Determine the [x, y] coordinate at the center of the cell enclosing the given text.  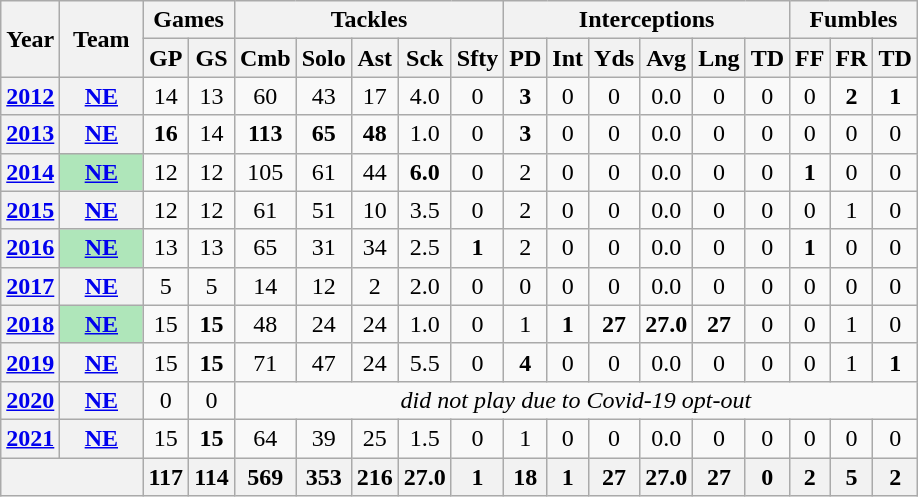
GS [212, 58]
34 [374, 248]
71 [265, 362]
2.5 [424, 248]
Interceptions [647, 20]
105 [265, 172]
Int [568, 58]
4 [526, 362]
353 [324, 477]
569 [265, 477]
2020 [30, 400]
10 [374, 210]
PD [526, 58]
117 [166, 477]
60 [265, 96]
31 [324, 248]
2014 [30, 172]
Avg [666, 58]
1.5 [424, 438]
25 [374, 438]
2013 [30, 134]
47 [324, 362]
64 [265, 438]
Games [189, 20]
Team [102, 39]
113 [265, 134]
16 [166, 134]
18 [526, 477]
Cmb [265, 58]
43 [324, 96]
Fumbles [854, 20]
114 [212, 477]
FF [810, 58]
Solo [324, 58]
Lng [719, 58]
did not play due to Covid-19 opt-out [576, 400]
2018 [30, 324]
3.5 [424, 210]
4.0 [424, 96]
2021 [30, 438]
44 [374, 172]
Yds [614, 58]
2019 [30, 362]
2015 [30, 210]
Year [30, 39]
Ast [374, 58]
5.5 [424, 362]
2017 [30, 286]
6.0 [424, 172]
2016 [30, 248]
51 [324, 210]
Tackles [368, 20]
Sck [424, 58]
GP [166, 58]
Sfty [477, 58]
2012 [30, 96]
2.0 [424, 286]
39 [324, 438]
216 [374, 477]
FR [852, 58]
17 [374, 96]
